Detect which cell encompasses the target text, then output its (X, Y) center coordinate. 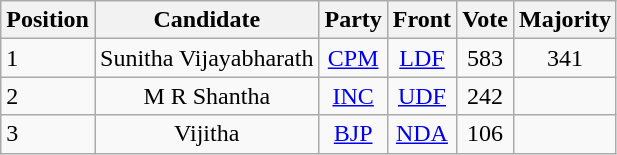
106 (486, 134)
LDF (422, 58)
Front (422, 20)
CPM (353, 58)
2 (48, 96)
M R Shantha (206, 96)
Position (48, 20)
341 (564, 58)
Vote (486, 20)
Majority (564, 20)
583 (486, 58)
Candidate (206, 20)
Vijitha (206, 134)
Party (353, 20)
INC (353, 96)
NDA (422, 134)
3 (48, 134)
BJP (353, 134)
Sunitha Vijayabharath (206, 58)
242 (486, 96)
UDF (422, 96)
1 (48, 58)
